For the text-containing cell, return its midpoint in [x, y] coordinate format. 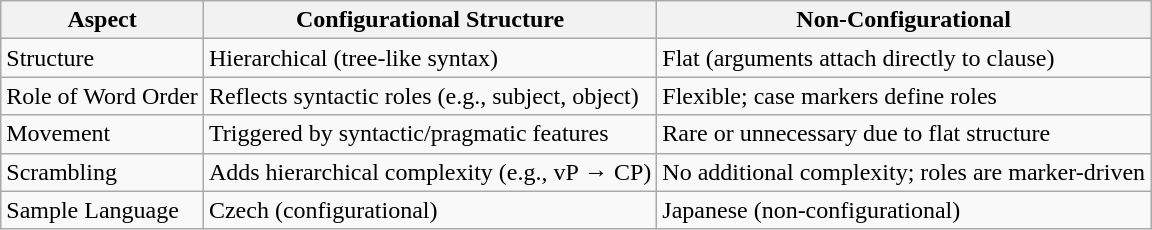
Role of Word Order [102, 96]
Czech (configurational) [430, 210]
Hierarchical (tree-like syntax) [430, 58]
Scrambling [102, 172]
Flat (arguments attach directly to clause) [904, 58]
Configurational Structure [430, 20]
Adds hierarchical complexity (e.g., vP → CP) [430, 172]
Sample Language [102, 210]
No additional complexity; roles are marker-driven [904, 172]
Structure [102, 58]
Japanese (non-configurational) [904, 210]
Aspect [102, 20]
Reflects syntactic roles (e.g., subject, object) [430, 96]
Non-Configurational [904, 20]
Flexible; case markers define roles [904, 96]
Movement [102, 134]
Rare or unnecessary due to flat structure [904, 134]
Triggered by syntactic/pragmatic features [430, 134]
